For the text-containing cell, return its midpoint in [x, y] coordinate format. 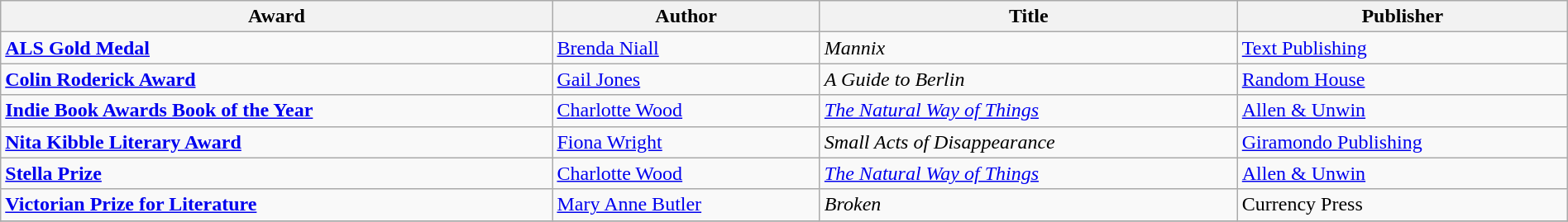
Mannix [1029, 48]
Award [276, 17]
Mary Anne Butler [686, 205]
Indie Book Awards Book of the Year [276, 111]
Author [686, 17]
Random House [1403, 79]
Title [1029, 17]
Broken [1029, 205]
ALS Gold Medal [276, 48]
Stella Prize [276, 173]
Victorian Prize for Literature [276, 205]
Nita Kibble Literary Award [276, 142]
A Guide to Berlin [1029, 79]
Fiona Wright [686, 142]
Gail Jones [686, 79]
Text Publishing [1403, 48]
Brenda Niall [686, 48]
Colin Roderick Award [276, 79]
Giramondo Publishing [1403, 142]
Small Acts of Disappearance [1029, 142]
Publisher [1403, 17]
Currency Press [1403, 205]
